Return (x, y) of the center of cell containing provided text 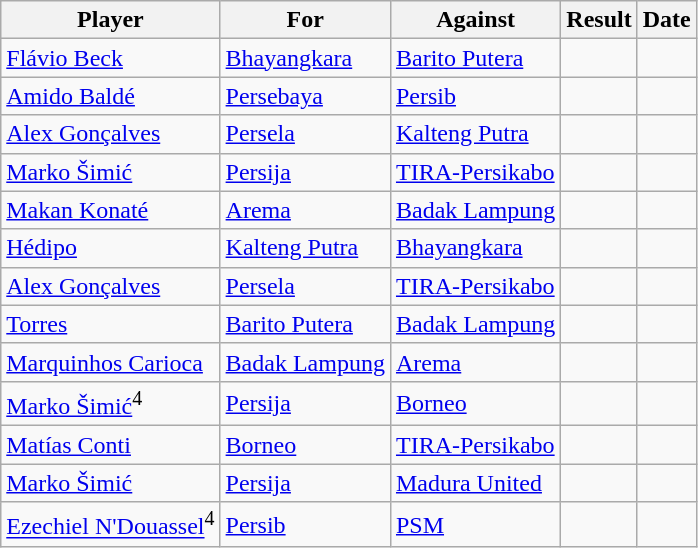
For (305, 20)
Date (666, 20)
Amido Baldé (110, 96)
Marquinhos Carioca (110, 362)
PSM (475, 524)
Against (475, 20)
Player (110, 20)
Matías Conti (110, 445)
Hédipo (110, 248)
Persebaya (305, 96)
Torres (110, 324)
Ezechiel N'Douassel4 (110, 524)
Flávio Beck (110, 58)
Result (599, 20)
Madura United (475, 483)
Marko Šimić4 (110, 404)
Makan Konaté (110, 210)
